Determine the (X, Y) coordinate at the center of the cell enclosing the given text.  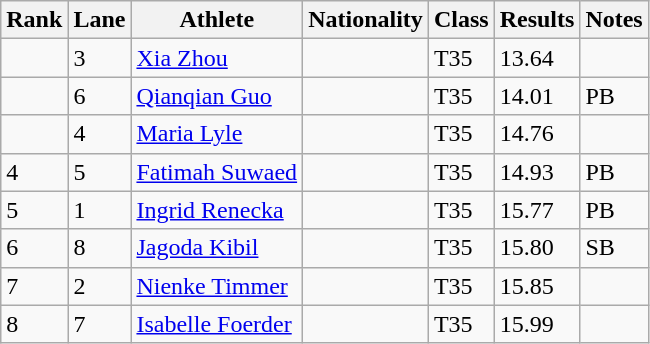
15.85 (537, 286)
Xia Zhou (217, 58)
3 (100, 58)
Ingrid Renecka (217, 210)
Nationality (366, 20)
Results (537, 20)
Jagoda Kibil (217, 248)
Qianqian Guo (217, 96)
Fatimah Suwaed (217, 172)
Notes (614, 20)
2 (100, 286)
15.77 (537, 210)
1 (100, 210)
15.80 (537, 248)
Class (461, 20)
13.64 (537, 58)
Isabelle Foerder (217, 324)
14.01 (537, 96)
Rank (34, 20)
SB (614, 248)
15.99 (537, 324)
Lane (100, 20)
14.93 (537, 172)
Athlete (217, 20)
Nienke Timmer (217, 286)
14.76 (537, 134)
Maria Lyle (217, 134)
